Scan for the cell matching the given text and deliver its [x, y] coordinate at center. 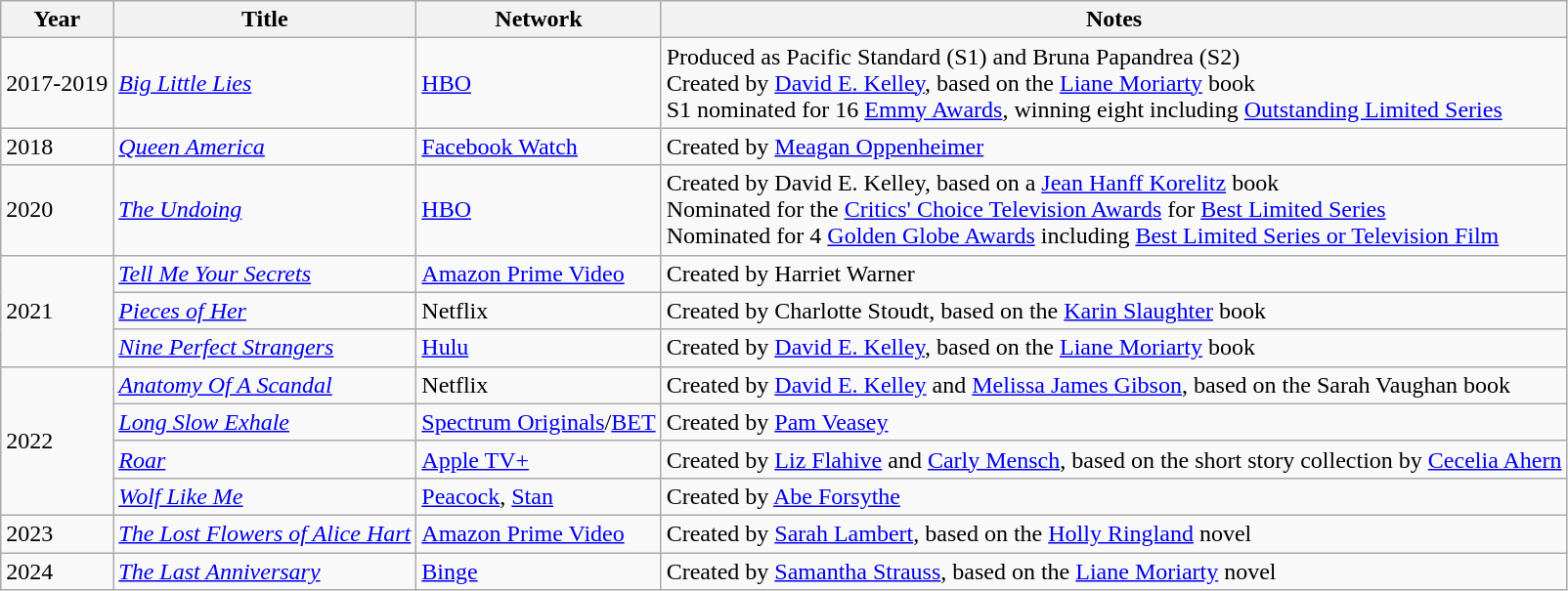
Wolf Like Me [265, 496]
Apple TV+ [539, 459]
Nine Perfect Strangers [265, 348]
Created by Abe Forsythe [1114, 496]
Hulu [539, 348]
Created by Liz Flahive and Carly Mensch, based on the short story collection by Cecelia Ahern [1114, 459]
Big Little Lies [265, 83]
Queen America [265, 147]
Created by Samantha Strauss, based on the Liane Moriarty novel [1114, 571]
Roar [265, 459]
The Lost Flowers of Alice Hart [265, 533]
Year [57, 20]
Long Slow Exhale [265, 422]
Created by Charlotte Stoudt, based on the Karin Slaughter book [1114, 311]
2018 [57, 147]
Anatomy Of A Scandal [265, 385]
Binge [539, 571]
Created by Pam Veasey [1114, 422]
Spectrum Originals/BET [539, 422]
The Last Anniversary [265, 571]
Created by Sarah Lambert, based on the Holly Ringland novel [1114, 533]
Created by David E. Kelley, based on the Liane Moriarty book [1114, 348]
Created by David E. Kelley and Melissa James Gibson, based on the Sarah Vaughan book [1114, 385]
2024 [57, 571]
Title [265, 20]
Pieces of Her [265, 311]
Created by Harriet Warner [1114, 274]
The Undoing [265, 210]
2023 [57, 533]
2020 [57, 210]
Peacock, Stan [539, 496]
Created by Meagan Oppenheimer [1114, 147]
2017-2019 [57, 83]
Facebook Watch [539, 147]
2022 [57, 441]
2021 [57, 311]
Tell Me Your Secrets [265, 274]
Network [539, 20]
Notes [1114, 20]
